Pinpoint the cell where the given text exists, returning its [x, y] midpoint coordinate. 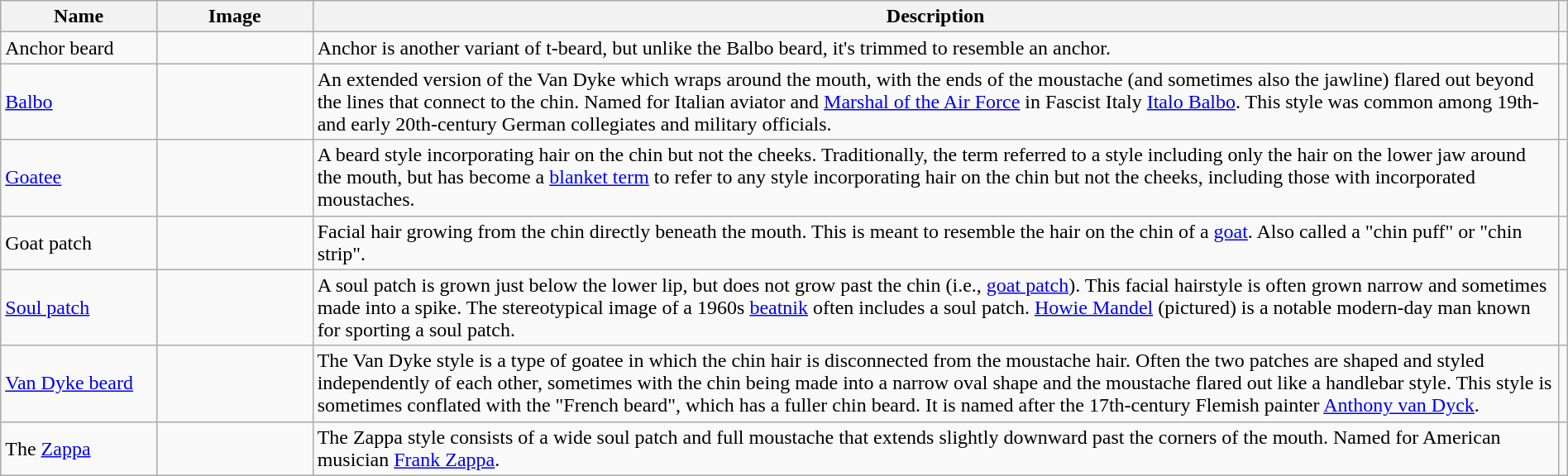
Name [79, 17]
Description [935, 17]
Goatee [79, 178]
Anchor is another variant of t-beard, but unlike the Balbo beard, it's trimmed to resemble an anchor. [935, 48]
Goat patch [79, 243]
Balbo [79, 102]
The Zappa [79, 448]
Soul patch [79, 307]
Van Dyke beard [79, 383]
Anchor beard [79, 48]
Image [235, 17]
